Capture the cell that displays the provided text and extract its (x, y) central coordinate. 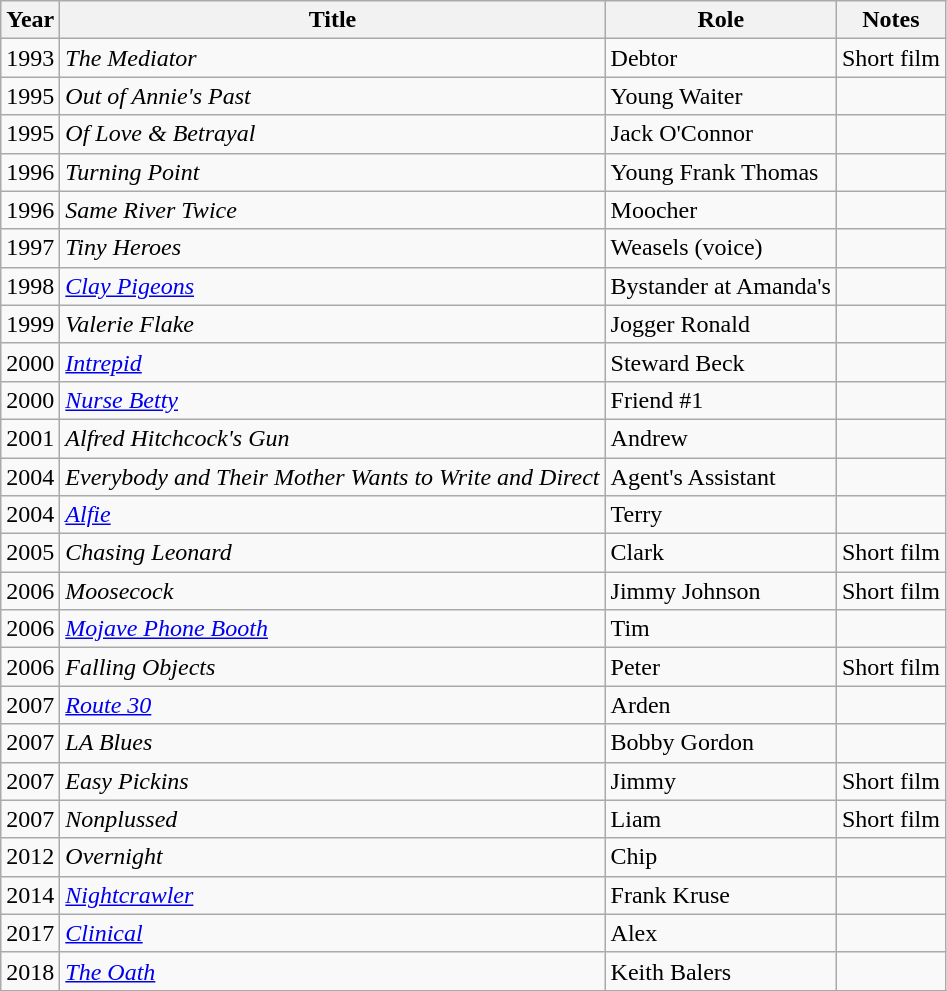
Tim (720, 629)
Same River Twice (332, 210)
Notes (890, 20)
Nurse Betty (332, 400)
2014 (30, 895)
Clay Pigeons (332, 286)
Jimmy Johnson (720, 591)
The Oath (332, 971)
Young Waiter (720, 96)
Easy Pickins (332, 781)
Valerie Flake (332, 324)
Friend #1 (720, 400)
Of Love & Betrayal (332, 134)
Clinical (332, 933)
Moocher (720, 210)
Steward Beck (720, 362)
2017 (30, 933)
Chip (720, 857)
1997 (30, 248)
Falling Objects (332, 667)
Turning Point (332, 172)
2005 (30, 553)
Route 30 (332, 705)
Tiny Heroes (332, 248)
Intrepid (332, 362)
Alfie (332, 515)
Bobby Gordon (720, 743)
Jimmy (720, 781)
Year (30, 20)
Everybody and Their Mother Wants to Write and Direct (332, 477)
Andrew (720, 438)
Out of Annie's Past (332, 96)
Keith Balers (720, 971)
Chasing Leonard (332, 553)
Agent's Assistant (720, 477)
1999 (30, 324)
Overnight (332, 857)
Terry (720, 515)
Clark (720, 553)
Jack O'Connor (720, 134)
LA Blues (332, 743)
Nonplussed (332, 819)
Nightcrawler (332, 895)
The Mediator (332, 58)
Title (332, 20)
2018 (30, 971)
Weasels (voice) (720, 248)
Debtor (720, 58)
Young Frank Thomas (720, 172)
Peter (720, 667)
Bystander at Amanda's (720, 286)
1998 (30, 286)
2001 (30, 438)
Role (720, 20)
Frank Kruse (720, 895)
1993 (30, 58)
Jogger Ronald (720, 324)
Moosecock (332, 591)
Alex (720, 933)
Alfred Hitchcock's Gun (332, 438)
2012 (30, 857)
Mojave Phone Booth (332, 629)
Arden (720, 705)
Liam (720, 819)
